Output the [x, y] coordinate of the center of the cell containing the given text.  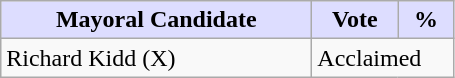
Vote [355, 20]
Acclaimed [383, 58]
Mayoral Candidate [156, 20]
Richard Kidd (X) [156, 58]
% [426, 20]
